Determine the (x, y) coordinate at the center of the cell enclosing the given text.  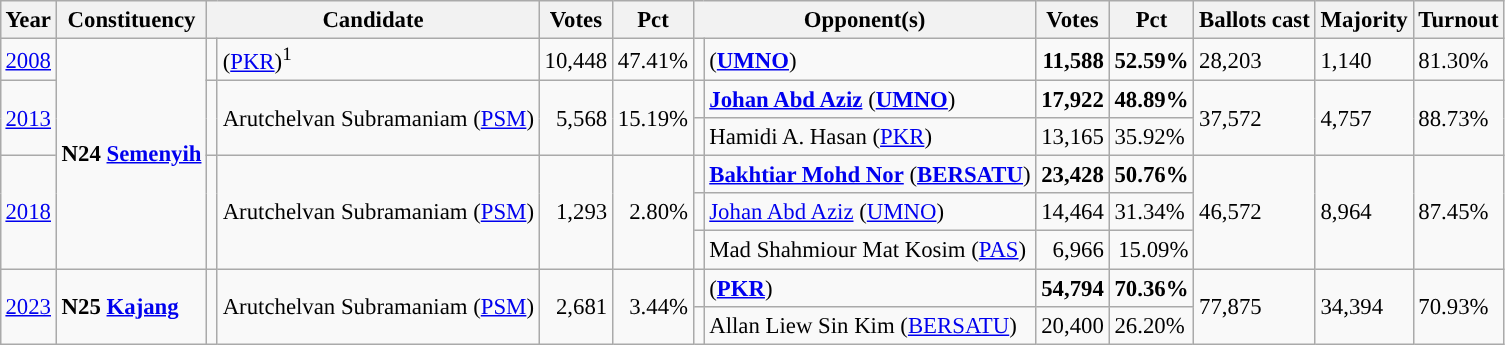
2,681 (576, 306)
(UMNO) (870, 59)
11,588 (1072, 59)
26.20% (1152, 325)
48.89% (1152, 100)
37,572 (1254, 118)
(PKR) (870, 287)
Hamidi A. Hasan (PKR) (870, 137)
20,400 (1072, 325)
Allan Liew Sin Kim (BERSATU) (870, 325)
77,875 (1254, 306)
Constituency (131, 20)
8,964 (1364, 212)
17,922 (1072, 100)
Opponent(s) (864, 20)
Bakhtiar Mohd Nor (BERSATU) (870, 175)
3.44% (654, 306)
2018 (28, 212)
10,448 (576, 59)
Ballots cast (1254, 20)
(PKR)1 (378, 59)
2023 (28, 306)
2013 (28, 118)
34,394 (1364, 306)
70.36% (1152, 287)
35.92% (1152, 137)
15.19% (654, 118)
70.93% (1458, 306)
1,293 (576, 212)
Year (28, 20)
N25 Kajang (131, 306)
15.09% (1152, 250)
5,568 (576, 118)
50.76% (1152, 175)
1,140 (1364, 59)
Turnout (1458, 20)
23,428 (1072, 175)
87.45% (1458, 212)
46,572 (1254, 212)
6,966 (1072, 250)
31.34% (1152, 212)
13,165 (1072, 137)
2.80% (654, 212)
52.59% (1152, 59)
2008 (28, 59)
14,464 (1072, 212)
88.73% (1458, 118)
54,794 (1072, 287)
N24 Semenyih (131, 153)
4,757 (1364, 118)
Mad Shahmiour Mat Kosim (PAS) (870, 250)
81.30% (1458, 59)
47.41% (654, 59)
Candidate (374, 20)
28,203 (1254, 59)
Majority (1364, 20)
